Identify which cell holds the provided text, then report its (X, Y) central coordinate. 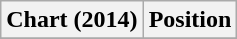
Position (190, 20)
Chart (2014) (72, 20)
